Determine the (x, y) coordinate at the center of the cell enclosing the given text.  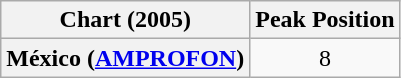
México (AMPROFON) (126, 58)
8 (325, 58)
Peak Position (325, 20)
Chart (2005) (126, 20)
